For the text-containing cell, return its midpoint in [x, y] coordinate format. 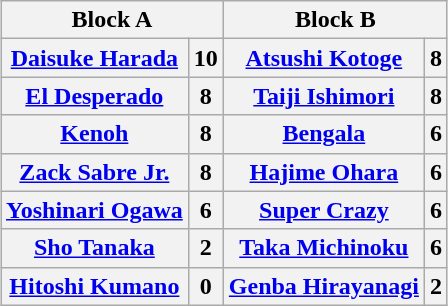
Atsushi Kotoge [324, 58]
El Desperado [94, 96]
Block B [335, 20]
Sho Tanaka [94, 248]
Block A [112, 20]
Bengala [324, 134]
Zack Sabre Jr. [94, 172]
Super Crazy [324, 210]
Genba Hirayanagi [324, 286]
Kenoh [94, 134]
Daisuke Harada [94, 58]
Yoshinari Ogawa [94, 210]
10 [206, 58]
Taka Michinoku [324, 248]
0 [206, 286]
Taiji Ishimori [324, 96]
Hitoshi Kumano [94, 286]
Hajime Ohara [324, 172]
